Pinpoint the cell where the given text exists, returning its (X, Y) midpoint coordinate. 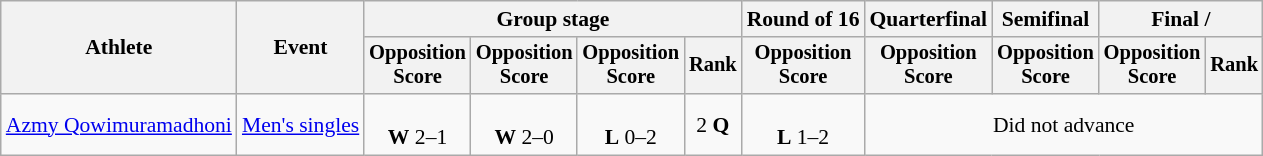
Round of 16 (804, 19)
Did not advance (1064, 124)
Athlete (119, 48)
L 0–2 (630, 124)
2 Q (713, 124)
Group stage (552, 19)
W 2–0 (524, 124)
Quarterfinal (929, 19)
Event (300, 48)
L 1–2 (804, 124)
Men's singles (300, 124)
Semifinal (1046, 19)
Azmy Qowimuramadhoni (119, 124)
W 2–1 (418, 124)
Final / (1181, 19)
